Provide the [X, Y] coordinate of the cell's center where the given text is located.  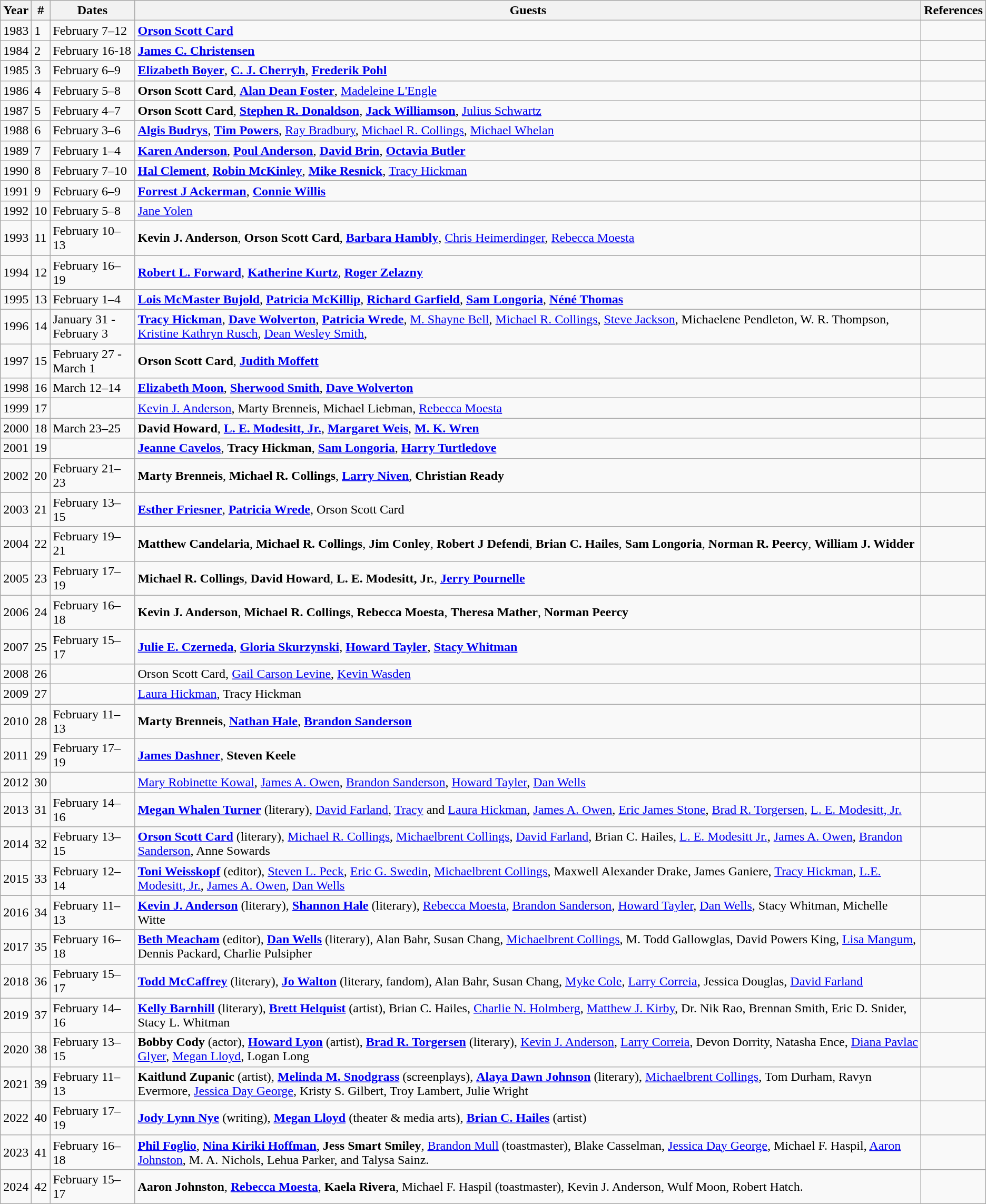
15 [41, 361]
41 [41, 1152]
Jane Yolen [528, 211]
Aaron Johnston, Rebecca Moesta, Kaela Rivera, Michael F. Haspil (toastmaster), Kevin J. Anderson, Wulf Moon, Robert Hatch. [528, 1186]
Orson Scott Card, Judith Moffett [528, 361]
2006 [16, 612]
Elizabeth Boyer, C. J. Cherryh, Frederik Pohl [528, 71]
34 [41, 912]
35 [41, 947]
42 [41, 1186]
James C. Christensen [528, 51]
1995 [16, 300]
February 21–23 [93, 475]
3 [41, 71]
13 [41, 300]
2015 [16, 879]
February 3–6 [93, 131]
16 [41, 388]
1990 [16, 171]
February 16–19 [93, 272]
Marty Brenneis, Nathan Hale, Brandon Sanderson [528, 721]
5 [41, 111]
Dates [93, 11]
2018 [16, 981]
Guests [528, 11]
2017 [16, 947]
David Howard, L. E. Modesitt, Jr., Margaret Weis, M. K. Wren [528, 428]
2024 [16, 1186]
Year [16, 11]
February 19–21 [93, 544]
2009 [16, 694]
7 [41, 151]
1994 [16, 272]
27 [41, 694]
2019 [16, 1015]
2008 [16, 674]
February 12–14 [93, 879]
37 [41, 1015]
23 [41, 578]
Robert L. Forward, Katherine Kurtz, Roger Zelazny [528, 272]
33 [41, 879]
29 [41, 755]
2011 [16, 755]
2020 [16, 1049]
40 [41, 1118]
Mary Robinette Kowal, James A. Owen, Brandon Sanderson, Howard Tayler, Dan Wells [528, 783]
February 16-18 [93, 51]
1985 [16, 71]
12 [41, 272]
31 [41, 810]
17 [41, 408]
Orson Scott Card [528, 31]
26 [41, 674]
2005 [16, 578]
Matthew Candelaria, Michael R. Collings, Jim Conley, Robert J Defendi, Brian C. Hailes, Sam Longoria, Norman R. Peercy, William J. Widder [528, 544]
39 [41, 1084]
1999 [16, 408]
Lois McMaster Bujold, Patricia McKillip, Richard Garfield, Sam Longoria, Néné Thomas [528, 300]
14 [41, 327]
2013 [16, 810]
1991 [16, 191]
1986 [16, 91]
References [953, 11]
1988 [16, 131]
30 [41, 783]
Megan Whalen Turner (literary), David Farland, Tracy and Laura Hickman, James A. Owen, Eric James Stone, Brad R. Torgersen, L. E. Modesitt, Jr. [528, 810]
2003 [16, 510]
Todd McCaffrey (literary), Jo Walton (literary, fandom), Alan Bahr, Susan Chang, Myke Cole, Larry Correia, Jessica Douglas, David Farland [528, 981]
Orson Scott Card, Stephen R. Donaldson, Jack Williamson, Julius Schwartz [528, 111]
Esther Friesner, Patricia Wrede, Orson Scott Card [528, 510]
2016 [16, 912]
2021 [16, 1084]
February 4–7 [93, 111]
2002 [16, 475]
January 31 -February 3 [93, 327]
36 [41, 981]
2022 [16, 1118]
2010 [16, 721]
2000 [16, 428]
Marty Brenneis, Michael R. Collings, Larry Niven, Christian Ready [528, 475]
6 [41, 131]
11 [41, 238]
1993 [16, 238]
Kevin J. Anderson, Orson Scott Card, Barbara Hambly, Chris Heimerdinger, Rebecca Moesta [528, 238]
22 [41, 544]
Jeanne Cavelos, Tracy Hickman, Sam Longoria, Harry Turtledove [528, 448]
4 [41, 91]
38 [41, 1049]
James Dashner, Steven Keele [528, 755]
20 [41, 475]
1987 [16, 111]
19 [41, 448]
1983 [16, 31]
2001 [16, 448]
24 [41, 612]
25 [41, 647]
Jody Lynn Nye (writing), Megan Lloyd (theater & media arts), Brian C. Hailes (artist) [528, 1118]
Elizabeth Moon, Sherwood Smith, Dave Wolverton [528, 388]
Algis Budrys, Tim Powers, Ray Bradbury, Michael R. Collings, Michael Whelan [528, 131]
Orson Scott Card, Alan Dean Foster, Madeleine L'Engle [528, 91]
March 12–14 [93, 388]
Julie E. Czerneda, Gloria Skurzynski, Howard Tayler, Stacy Whitman [528, 647]
8 [41, 171]
21 [41, 510]
March 23–25 [93, 428]
Michael R. Collings, David Howard, L. E. Modesitt, Jr., Jerry Pournelle [528, 578]
2014 [16, 844]
2004 [16, 544]
2012 [16, 783]
Orson Scott Card, Gail Carson Levine, Kevin Wasden [528, 674]
1997 [16, 361]
Kevin J. Anderson (literary), Shannon Hale (literary), Rebecca Moesta, Brandon Sanderson, Howard Tayler, Dan Wells, Stacy Whitman, Michelle Witte [528, 912]
Laura Hickman, Tracy Hickman [528, 694]
9 [41, 191]
Hal Clement, Robin McKinley, Mike Resnick, Tracy Hickman [528, 171]
Kevin J. Anderson, Marty Brenneis, Michael Liebman, Rebecca Moesta [528, 408]
February 27 -March 1 [93, 361]
Forrest J Ackerman, Connie Willis [528, 191]
February 7–10 [93, 171]
1989 [16, 151]
2023 [16, 1152]
1998 [16, 388]
32 [41, 844]
28 [41, 721]
2007 [16, 647]
1984 [16, 51]
1992 [16, 211]
Kevin J. Anderson, Michael R. Collings, Rebecca Moesta, Theresa Mather, Norman Peercy [528, 612]
February 10–13 [93, 238]
Karen Anderson, Poul Anderson, David Brin, Octavia Butler [528, 151]
1996 [16, 327]
February 7–12 [93, 31]
# [41, 11]
1 [41, 31]
18 [41, 428]
10 [41, 211]
2 [41, 51]
